Provide the (X, Y) coordinate of the cell's center where the given text is located.  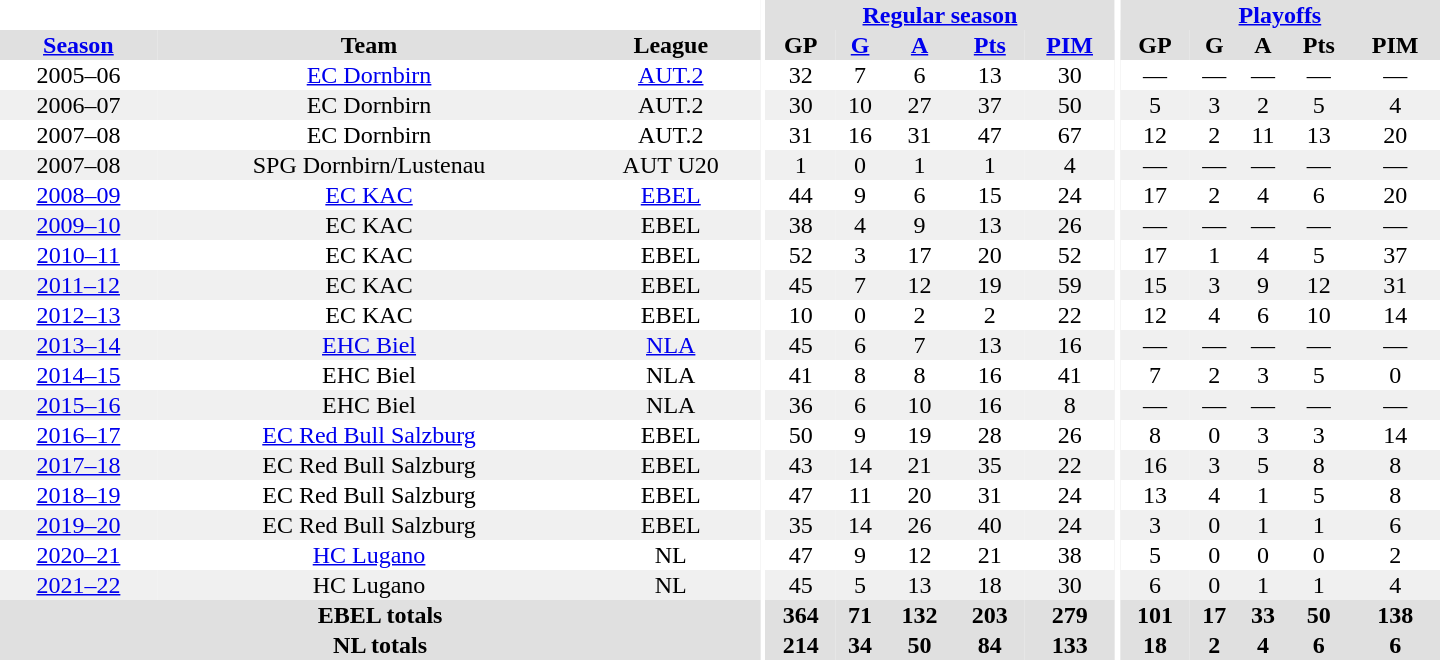
43 (801, 465)
EBEL totals (380, 615)
214 (801, 645)
40 (990, 525)
2011–12 (78, 285)
32 (801, 75)
NL totals (380, 645)
2016–17 (78, 435)
203 (990, 615)
27 (919, 105)
2015–16 (78, 405)
279 (1070, 615)
36 (801, 405)
Team (370, 45)
2008–09 (78, 195)
AUT U20 (670, 165)
2014–15 (78, 375)
2009–10 (78, 225)
2021–22 (78, 585)
71 (860, 615)
33 (1264, 615)
84 (990, 645)
2018–19 (78, 495)
132 (919, 615)
133 (1070, 645)
2012–13 (78, 315)
League (670, 45)
Season (78, 45)
2020–21 (78, 555)
Playoffs (1280, 15)
34 (860, 645)
67 (1070, 135)
Regular season (940, 15)
101 (1155, 615)
SPG Dornbirn/Lustenau (370, 165)
2010–11 (78, 255)
2013–14 (78, 345)
2005–06 (78, 75)
44 (801, 195)
364 (801, 615)
2006–07 (78, 105)
28 (990, 435)
59 (1070, 285)
138 (1395, 615)
2019–20 (78, 525)
2017–18 (78, 465)
